Extract the (x, y) coordinate from the center of the cell holding the provided text.  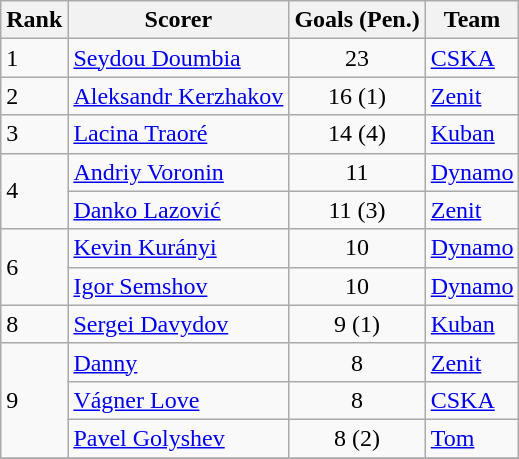
1 (34, 58)
Andriy Voronin (178, 172)
4 (34, 191)
6 (34, 267)
Rank (34, 20)
Vágner Love (178, 400)
16 (1) (357, 96)
Scorer (178, 20)
Seydou Doumbia (178, 58)
Aleksandr Kerzhakov (178, 96)
2 (34, 96)
Pavel Golyshev (178, 438)
9 (1) (357, 324)
14 (4) (357, 134)
Danny (178, 362)
11 (3) (357, 210)
Team (472, 20)
11 (357, 172)
3 (34, 134)
Lacina Traoré (178, 134)
Danko Lazović (178, 210)
Sergei Davydov (178, 324)
Tom (472, 438)
Goals (Pen.) (357, 20)
23 (357, 58)
9 (34, 400)
Kevin Kurányi (178, 248)
8 (2) (357, 438)
Igor Semshov (178, 286)
